For the text-containing cell, return its midpoint in (x, y) coordinate format. 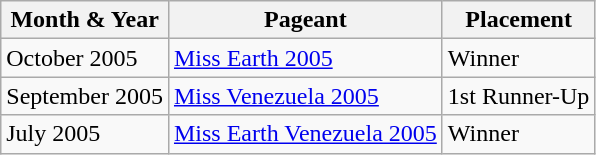
Miss Venezuela 2005 (305, 96)
September 2005 (85, 96)
Miss Earth 2005 (305, 58)
1st Runner-Up (518, 96)
Pageant (305, 20)
Placement (518, 20)
July 2005 (85, 134)
Miss Earth Venezuela 2005 (305, 134)
Month & Year (85, 20)
October 2005 (85, 58)
